Find where the given text appears and provide that cell's center as (X, Y) coordinate. 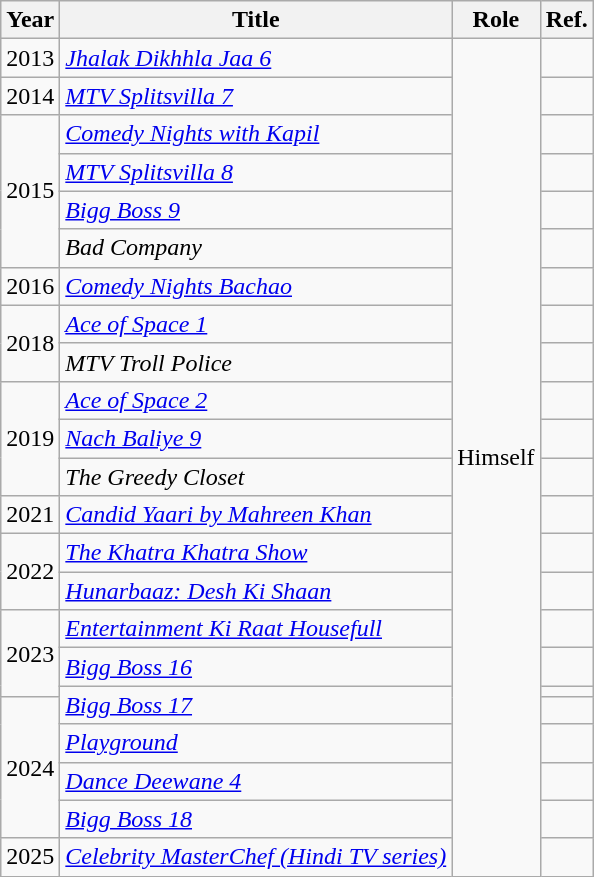
The Khatra Khatra Show (256, 553)
MTV Splitsvilla 8 (256, 172)
Celebrity MasterChef (Hindi TV series) (256, 857)
The Greedy Closet (256, 477)
Bigg Boss 18 (256, 819)
Bigg Boss 16 (256, 667)
2014 (30, 96)
Dance Deewane 4 (256, 781)
Year (30, 20)
MTV Troll Police (256, 362)
2022 (30, 572)
Candid Yaari by Mahreen Khan (256, 515)
Playground (256, 743)
2021 (30, 515)
Ace of Space 2 (256, 400)
2016 (30, 286)
Comedy Nights Bachao (256, 286)
Ace of Space 1 (256, 324)
2013 (30, 58)
Comedy Nights with Kapil (256, 134)
Bigg Boss 17 (256, 705)
2025 (30, 857)
2019 (30, 438)
Bigg Boss 9 (256, 210)
Ref. (566, 20)
Entertainment Ki Raat Housefull (256, 629)
2018 (30, 343)
2015 (30, 191)
2023 (30, 654)
Hunarbaaz: Desh Ki Shaan (256, 591)
Jhalak Dikhhla Jaa 6 (256, 58)
Title (256, 20)
Bad Company (256, 248)
Himself (496, 458)
MTV Splitsvilla 7 (256, 96)
Nach Baliye 9 (256, 438)
Role (496, 20)
2024 (30, 768)
